Identify which cell holds the provided text, then report its [x, y] central coordinate. 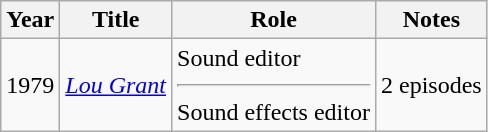
Sound editorSound effects editor [274, 85]
Lou Grant [116, 85]
Year [30, 20]
1979 [30, 85]
Notes [431, 20]
Role [274, 20]
2 episodes [431, 85]
Title [116, 20]
